Determine the (x, y) coordinate at the center of the cell enclosing the given text.  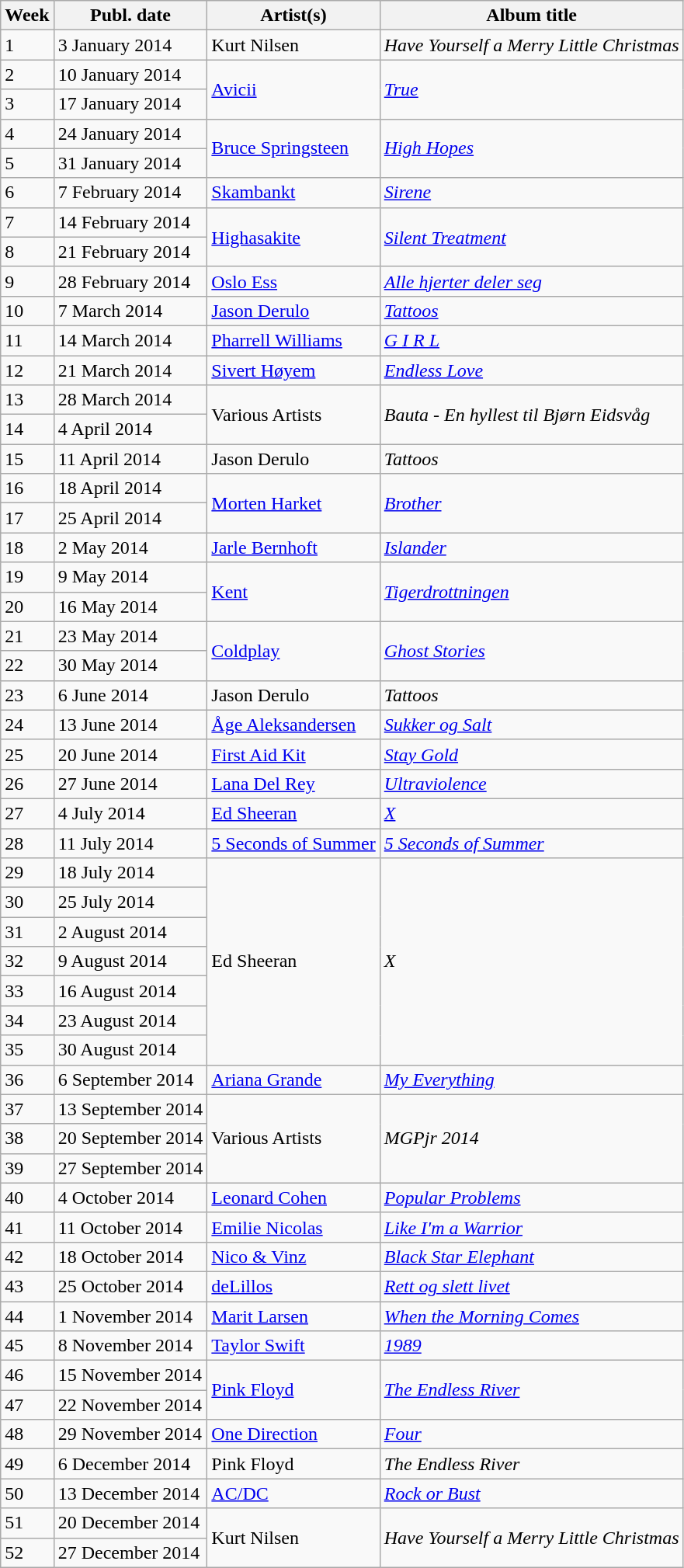
Oslo Ess (293, 281)
1989 (531, 1346)
18 July 2014 (130, 873)
Ultraviolence (531, 784)
37 (27, 1109)
Jarle Bernhoft (293, 548)
26 (27, 784)
40 (27, 1198)
7 February 2014 (130, 193)
36 (27, 1080)
6 (27, 193)
23 (27, 695)
Ariana Grande (293, 1080)
11 October 2014 (130, 1227)
39 (27, 1168)
Publ. date (130, 16)
27 June 2014 (130, 784)
33 (27, 991)
When the Morning Comes (531, 1316)
10 January 2014 (130, 75)
20 (27, 607)
23 August 2014 (130, 1020)
23 May 2014 (130, 636)
30 August 2014 (130, 1050)
4 (27, 134)
Bruce Springsteen (293, 148)
19 (27, 577)
10 (27, 311)
Stay Gold (531, 754)
32 (27, 961)
50 (27, 1493)
45 (27, 1346)
20 December 2014 (130, 1523)
High Hopes (531, 148)
Nico & Vinz (293, 1257)
Alle hjerter deler seg (531, 281)
16 August 2014 (130, 991)
43 (27, 1286)
24 (27, 725)
Sukker og Salt (531, 725)
6 September 2014 (130, 1080)
7 March 2014 (130, 311)
G I R L (531, 340)
Åge Aleksandersen (293, 725)
20 June 2014 (130, 754)
21 (27, 636)
4 April 2014 (130, 429)
6 December 2014 (130, 1464)
29 (27, 873)
Morten Harket (293, 503)
2 May 2014 (130, 548)
17 (27, 518)
28 March 2014 (130, 400)
18 April 2014 (130, 488)
17 January 2014 (130, 104)
18 October 2014 (130, 1257)
25 April 2014 (130, 518)
One Direction (293, 1434)
AC/DC (293, 1493)
Endless Love (531, 370)
My Everything (531, 1080)
44 (27, 1316)
13 (27, 400)
Lana Del Rey (293, 784)
Coldplay (293, 651)
Artist(s) (293, 16)
16 (27, 488)
Rock or Bust (531, 1493)
21 March 2014 (130, 370)
41 (27, 1227)
25 (27, 754)
20 September 2014 (130, 1139)
Highasakite (293, 237)
Week (27, 16)
22 November 2014 (130, 1405)
49 (27, 1464)
35 (27, 1050)
42 (27, 1257)
31 January 2014 (130, 163)
deLillos (293, 1286)
13 September 2014 (130, 1109)
9 August 2014 (130, 961)
Sivert Høyem (293, 370)
Marit Larsen (293, 1316)
Ghost Stories (531, 651)
Sirene (531, 193)
Bauta - En hyllest til Bjørn Eidsvåg (531, 415)
29 November 2014 (130, 1434)
MGPjr 2014 (531, 1139)
34 (27, 1020)
25 October 2014 (130, 1286)
51 (27, 1523)
4 July 2014 (130, 813)
3 January 2014 (130, 45)
30 May 2014 (130, 666)
True (531, 89)
14 February 2014 (130, 222)
1 (27, 45)
30 (27, 902)
13 December 2014 (130, 1493)
27 December 2014 (130, 1552)
22 (27, 666)
Brother (531, 503)
Taylor Swift (293, 1346)
15 (27, 459)
12 (27, 370)
21 February 2014 (130, 252)
13 June 2014 (130, 725)
38 (27, 1139)
Tigerdrottningen (531, 592)
9 (27, 281)
47 (27, 1405)
Avicii (293, 89)
11 (27, 340)
9 May 2014 (130, 577)
Emilie Nicolas (293, 1227)
First Aid Kit (293, 754)
28 February 2014 (130, 281)
14 (27, 429)
Four (531, 1434)
Pharrell Williams (293, 340)
Rett og slett livet (531, 1286)
14 March 2014 (130, 340)
7 (27, 222)
25 July 2014 (130, 902)
5 (27, 163)
Popular Problems (531, 1198)
2 (27, 75)
48 (27, 1434)
Like I'm a Warrior (531, 1227)
11 April 2014 (130, 459)
3 (27, 104)
8 November 2014 (130, 1346)
Islander (531, 548)
1 November 2014 (130, 1316)
27 September 2014 (130, 1168)
4 October 2014 (130, 1198)
15 November 2014 (130, 1375)
27 (27, 813)
6 June 2014 (130, 695)
46 (27, 1375)
Leonard Cohen (293, 1198)
28 (27, 843)
2 August 2014 (130, 932)
24 January 2014 (130, 134)
8 (27, 252)
Album title (531, 16)
16 May 2014 (130, 607)
18 (27, 548)
11 July 2014 (130, 843)
Kent (293, 592)
Skambankt (293, 193)
31 (27, 932)
Black Star Elephant (531, 1257)
Silent Treatment (531, 237)
52 (27, 1552)
